Pinpoint the cell where the given text exists, returning its (X, Y) midpoint coordinate. 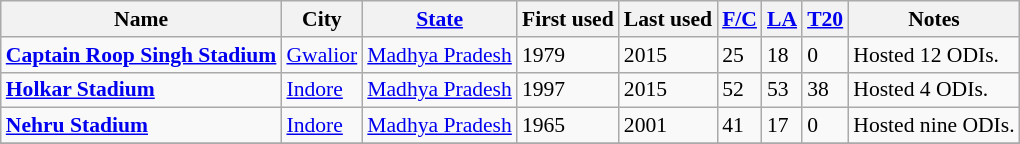
Name (142, 19)
1965 (568, 126)
F/C (740, 19)
Nehru Stadium (142, 126)
41 (740, 126)
18 (782, 55)
Last used (668, 19)
State (440, 19)
LA (782, 19)
Gwalior (322, 55)
2001 (668, 126)
1997 (568, 90)
Holkar Stadium (142, 90)
38 (825, 90)
Hosted 4 ODIs. (934, 90)
First used (568, 19)
Hosted 12 ODIs. (934, 55)
17 (782, 126)
Hosted nine ODIs. (934, 126)
25 (740, 55)
53 (782, 90)
Notes (934, 19)
Captain Roop Singh Stadium (142, 55)
1979 (568, 55)
52 (740, 90)
T20 (825, 19)
City (322, 19)
